For the text-containing cell, return its midpoint in (x, y) coordinate format. 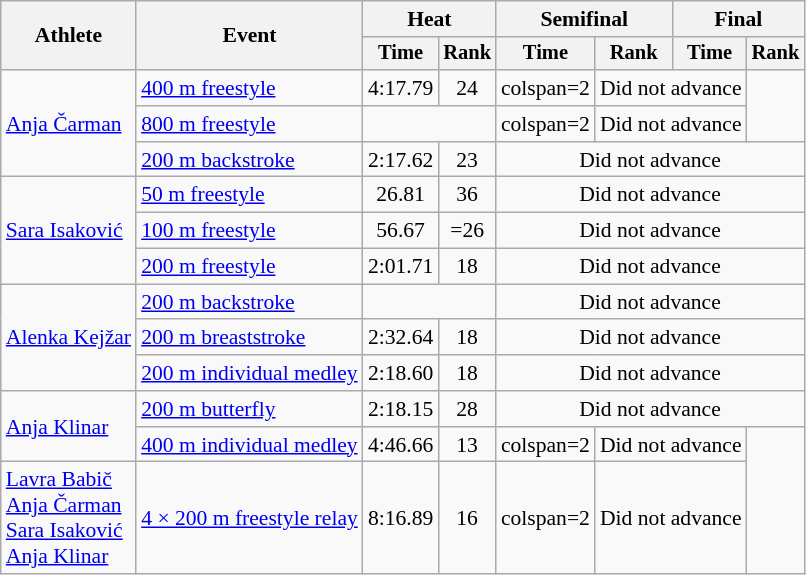
24 (467, 88)
Anja Čarman (68, 124)
200 m breaststroke (250, 338)
2:18.15 (400, 409)
200 m individual medley (250, 373)
16 (467, 518)
4 × 200 m freestyle relay (250, 518)
23 (467, 160)
26.81 (400, 195)
2:18.60 (400, 373)
56.67 (400, 231)
8:16.89 (400, 518)
13 (467, 445)
200 m butterfly (250, 409)
Alenka Kejžar (68, 338)
Lavra BabičAnja ČarmanSara IsakovićAnja Klinar (68, 518)
2:01.71 (400, 267)
100 m freestyle (250, 231)
=26 (467, 231)
400 m individual medley (250, 445)
400 m freestyle (250, 88)
2:17.62 (400, 160)
Athlete (68, 36)
4:46.66 (400, 445)
4:17.79 (400, 88)
200 m freestyle (250, 267)
2:32.64 (400, 338)
50 m freestyle (250, 195)
Event (250, 36)
Sara Isaković (68, 230)
36 (467, 195)
Anja Klinar (68, 426)
800 m freestyle (250, 124)
Semifinal (584, 19)
Final (739, 19)
28 (467, 409)
Heat (430, 19)
